Identify which cell holds the provided text, then report its [X, Y] central coordinate. 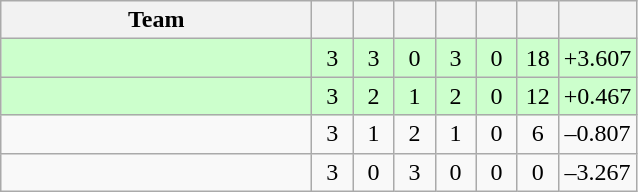
6 [538, 134]
12 [538, 96]
–0.807 [598, 134]
18 [538, 58]
+0.467 [598, 96]
+3.607 [598, 58]
–3.267 [598, 172]
Team [156, 20]
